Return the [x, y] coordinate for the center point of the cell that contains the specified text.  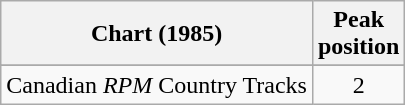
2 [358, 85]
Chart (1985) [157, 34]
Peakposition [358, 34]
Canadian RPM Country Tracks [157, 85]
